Return [X, Y] of the center of cell containing provided text 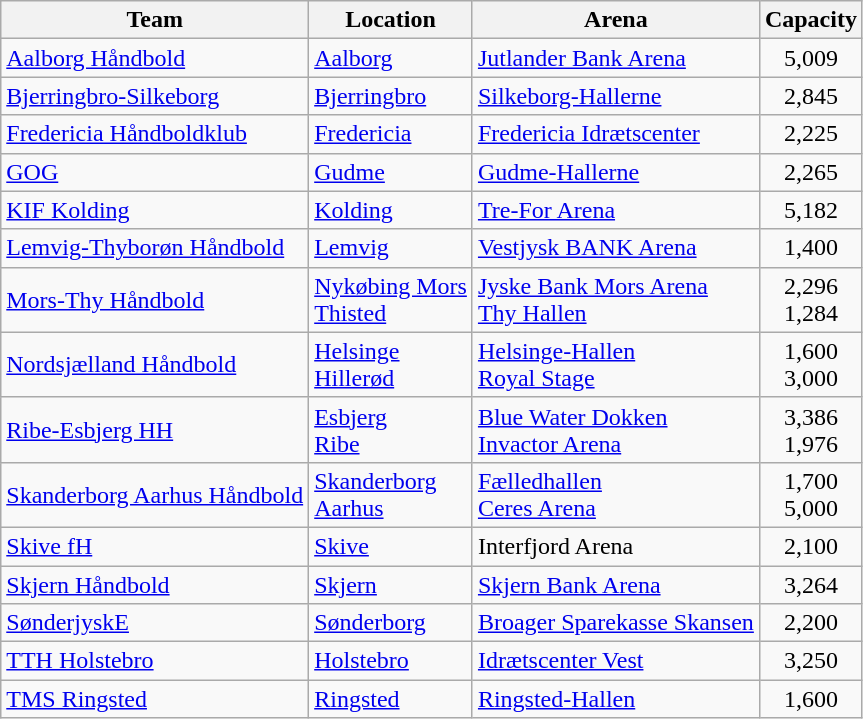
Arena [616, 20]
2,845 [810, 96]
EsbjergRibe [391, 430]
Fredericia Idrætscenter [616, 134]
Gudme-Hallerne [616, 172]
3,3861,976 [810, 430]
Capacity [810, 20]
Skjern [391, 585]
Location [391, 20]
SønderjyskE [155, 623]
GOG [155, 172]
Broager Sparekasse Skansen [616, 623]
Lemvig [391, 248]
Tre-For Arena [616, 210]
Vestjysk BANK Arena [616, 248]
5,182 [810, 210]
Ringsted [391, 699]
Silkeborg-Hallerne [616, 96]
3,250 [810, 661]
Ribe-Esbjerg HH [155, 430]
Jutlander Bank Arena [616, 58]
Bjerringbro-Silkeborg [155, 96]
Fredericia Håndboldklub [155, 134]
TTH Holstebro [155, 661]
Skjern Håndbold [155, 585]
Nordsjælland Håndbold [155, 364]
Lemvig-Thyborøn Håndbold [155, 248]
Gudme [391, 172]
Bjerringbro [391, 96]
1,7005,000 [810, 494]
Kolding [391, 210]
Fredericia [391, 134]
Holstebro [391, 661]
Skjern Bank Arena [616, 585]
2,100 [810, 546]
Ringsted-Hallen [616, 699]
Interfjord Arena [616, 546]
1,400 [810, 248]
KIF Kolding [155, 210]
Nykøbing MorsThisted [391, 300]
TMS Ringsted [155, 699]
Blue Water DokkenInvactor Arena [616, 430]
Skanderborg Aarhus Håndbold [155, 494]
Sønderborg [391, 623]
SkanderborgAarhus [391, 494]
Idrætscenter Vest [616, 661]
Jyske Bank Mors ArenaThy Hallen [616, 300]
2,265 [810, 172]
2,225 [810, 134]
Aalborg [391, 58]
Helsinge-HallenRoyal Stage [616, 364]
3,264 [810, 585]
Skive [391, 546]
2,200 [810, 623]
Mors-Thy Håndbold [155, 300]
1,600 [810, 699]
Team [155, 20]
1,6003,000 [810, 364]
Skive fH [155, 546]
2,2961,284 [810, 300]
HelsingeHillerød [391, 364]
5,009 [810, 58]
Aalborg Håndbold [155, 58]
FælledhallenCeres Arena [616, 494]
